Identify which cell holds the provided text, then report its [x, y] central coordinate. 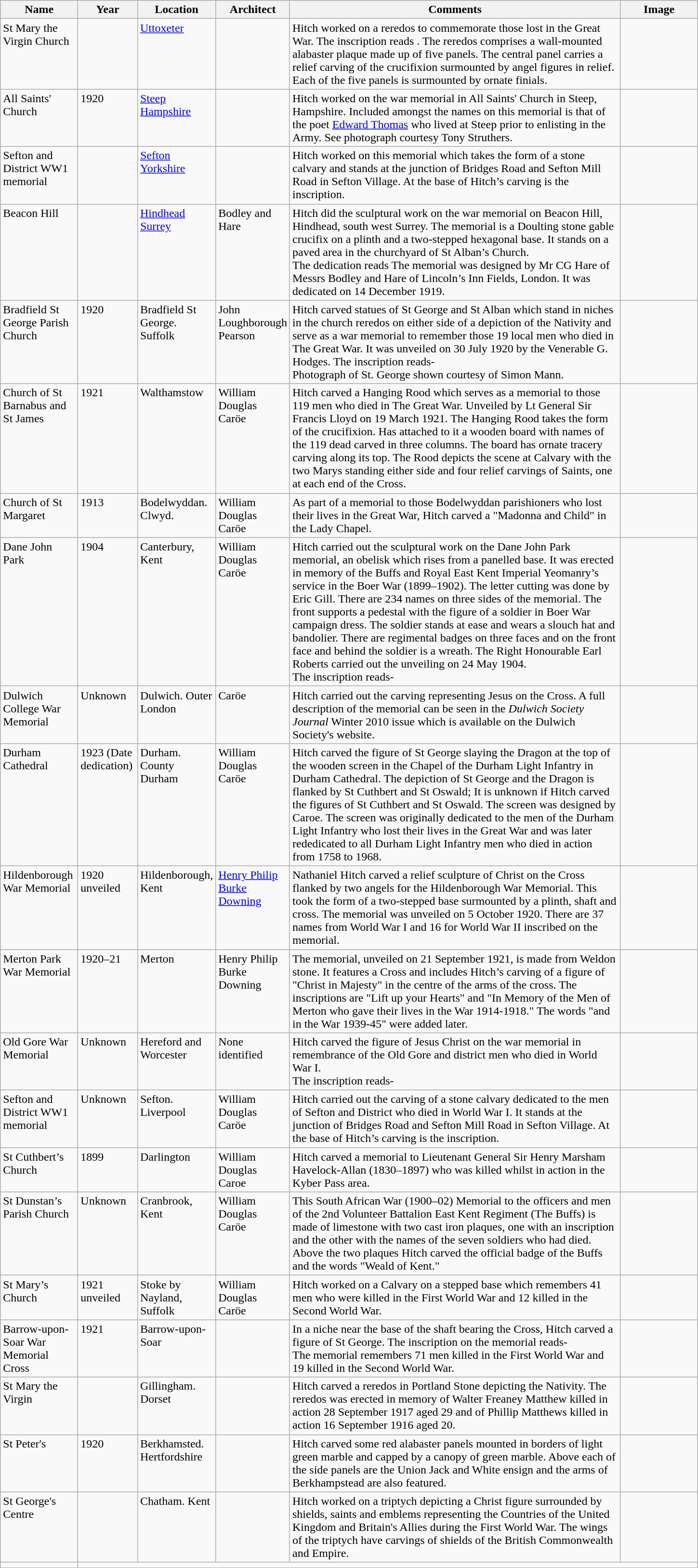
Old Gore War Memorial [40, 1061]
Hitch carved a memorial to Lieutenant General Sir Henry Marsham Havelock-Allan (1830–1897) who was killed whilst in action in the Kyber Pass area. [455, 1170]
Cranbrook, Kent [176, 1234]
Dulwich College War Memorial [40, 714]
Bradfield St George. Suffolk [176, 342]
Sefton. Liverpool [176, 1119]
St Mary the Virgin [40, 1406]
Hereford and Worcester [176, 1061]
Steep Hampshire [176, 118]
Stoke by Nayland, Suffolk [176, 1298]
Architect [253, 10]
Hildenborough, Kent [176, 907]
St Cuthbert’s Church [40, 1170]
Dulwich. Outer London [176, 714]
Canterbury, Kent [176, 612]
Berkhamsted. Hertfordshire [176, 1463]
Church of St Margaret [40, 515]
1913 [108, 515]
Darlington [176, 1170]
Beacon Hill [40, 252]
Walthamstow [176, 439]
Church of St Barnabus and St James [40, 439]
Barrow-upon-Soar [176, 1349]
Uttoxeter [176, 54]
Image [659, 10]
St George's Centre [40, 1527]
1920 unveiled [108, 907]
Durham Cathedral [40, 804]
Dane John Park [40, 612]
All Saints' Church [40, 118]
Chatham. Kent [176, 1527]
Sefton Yorkshire [176, 175]
Merton Park War Memorial [40, 991]
John Loughborough Pearson [253, 342]
None identified [253, 1061]
Location [176, 10]
Bodley and Hare [253, 252]
1904 [108, 612]
Comments [455, 10]
Durham. County Durham [176, 804]
Caröe [253, 714]
Hildenborough War Memorial [40, 907]
Hindhead Surrey [176, 252]
St Dunstan’s Parish Church [40, 1234]
St Mary the Virgin Church [40, 54]
Name [40, 10]
William Douglas Caroe [253, 1170]
1923 (Date dedication) [108, 804]
Barrow-upon-Soar War Memorial Cross [40, 1349]
1899 [108, 1170]
Bradfield St George Parish Church [40, 342]
Merton [176, 991]
As part of a memorial to those Bodelwyddan parishioners who lost their lives in the Great War, Hitch carved a "Madonna and Child" in the Lady Chapel. [455, 515]
St Mary’s Church [40, 1298]
Year [108, 10]
St Peter's [40, 1463]
Gillingham. Dorset [176, 1406]
1921 unveiled [108, 1298]
Hitch worked on a Calvary on a stepped base which remembers 41 men who were killed in the First World War and 12 killed in the Second World War. [455, 1298]
Bodelwyddan. Clwyd. [176, 515]
1920–21 [108, 991]
